Search for the cell housing the specified text and yield its (x, y) center coordinate. 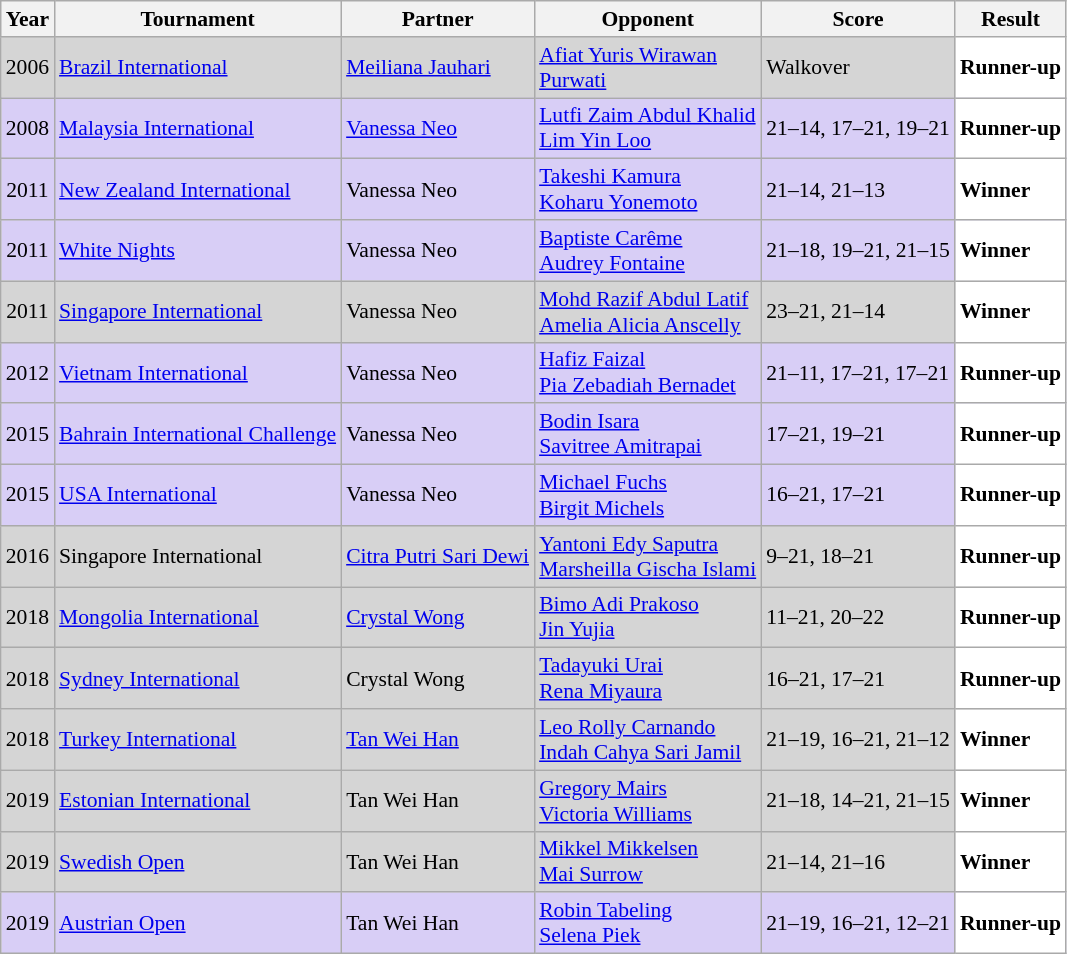
9–21, 18–21 (858, 556)
Mikkel Mikkelsen Mai Surrow (648, 862)
23–21, 21–14 (858, 312)
Michael Fuchs Birgit Michels (648, 496)
Mohd Razif Abdul Latif Amelia Alicia Anscelly (648, 312)
Malaysia International (198, 128)
Sydney International (198, 678)
21–18, 19–21, 21–15 (858, 250)
Brazil International (198, 68)
Lutfi Zaim Abdul Khalid Lim Yin Loo (648, 128)
White Nights (198, 250)
Estonian International (198, 800)
Bimo Adi Prakoso Jin Yujia (648, 618)
USA International (198, 496)
Tadayuki Urai Rena Miyaura (648, 678)
Mongolia International (198, 618)
Opponent (648, 19)
Austrian Open (198, 924)
Partner (438, 19)
Takeshi Kamura Koharu Yonemoto (648, 190)
21–11, 17–21, 17–21 (858, 372)
2012 (28, 372)
17–21, 19–21 (858, 434)
Hafiz Faizal Pia Zebadiah Bernadet (648, 372)
Bahrain International Challenge (198, 434)
Meiliana Jauhari (438, 68)
Vietnam International (198, 372)
Bodin Isara Savitree Amitrapai (648, 434)
2008 (28, 128)
21–14, 21–16 (858, 862)
Turkey International (198, 740)
21–19, 16–21, 21–12 (858, 740)
Robin Tabeling Selena Piek (648, 924)
Walkover (858, 68)
2016 (28, 556)
Gregory Mairs Victoria Williams (648, 800)
Citra Putri Sari Dewi (438, 556)
Baptiste Carême Audrey Fontaine (648, 250)
21–14, 17–21, 19–21 (858, 128)
Afiat Yuris Wirawan Purwati (648, 68)
11–21, 20–22 (858, 618)
Leo Rolly Carnando Indah Cahya Sari Jamil (648, 740)
21–19, 16–21, 12–21 (858, 924)
Tournament (198, 19)
Yantoni Edy Saputra Marsheilla Gischa Islami (648, 556)
21–14, 21–13 (858, 190)
2006 (28, 68)
New Zealand International (198, 190)
Result (1010, 19)
Score (858, 19)
Swedish Open (198, 862)
Year (28, 19)
21–18, 14–21, 21–15 (858, 800)
